Output the [x, y] coordinate of the center of the cell containing the given text.  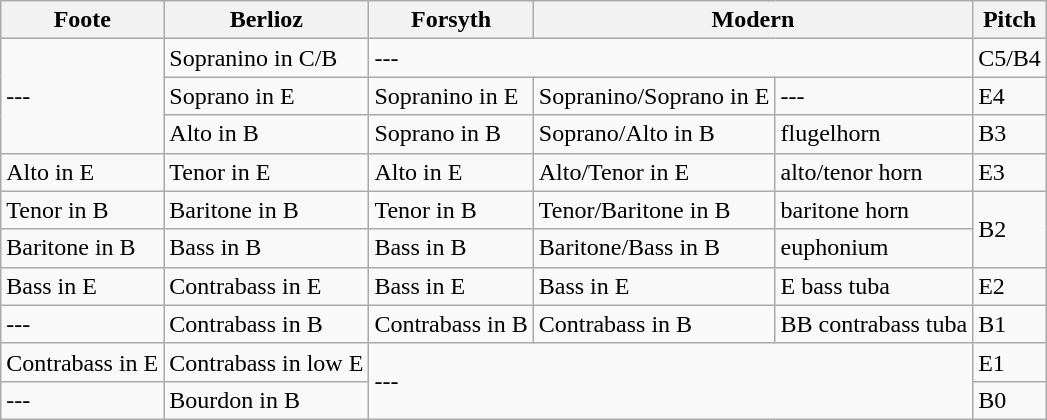
baritone horn [874, 210]
Forsyth [451, 20]
Berlioz [266, 20]
Soprano in E [266, 96]
E3 [1010, 172]
Tenor/Baritone in B [654, 210]
alto/tenor horn [874, 172]
BB contrabass tuba [874, 324]
euphonium [874, 248]
Sopranino in E [451, 96]
Modern [752, 20]
B2 [1010, 229]
C5/B4 [1010, 58]
flugelhorn [874, 134]
Bourdon in B [266, 400]
Foote [82, 20]
Soprano in B [451, 134]
Contrabass in low E [266, 362]
Baritone/Bass in B [654, 248]
Soprano/Alto in B [654, 134]
Alto in B [266, 134]
B1 [1010, 324]
B3 [1010, 134]
E2 [1010, 286]
Sopranino/Soprano in E [654, 96]
Tenor in E [266, 172]
B0 [1010, 400]
Alto/Tenor in E [654, 172]
Pitch [1010, 20]
E1 [1010, 362]
E4 [1010, 96]
E bass tuba [874, 286]
Sopranino in C/B [266, 58]
